Return the [x, y] coordinate for the center point of the cell that contains the specified text.  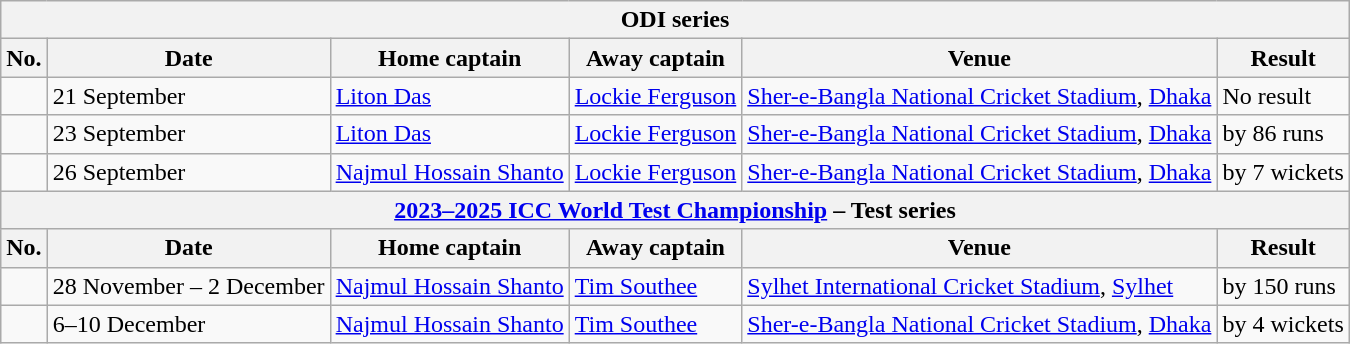
ODI series [676, 20]
Sylhet International Cricket Stadium, Sylhet [980, 286]
2023–2025 ICC World Test Championship – Test series [676, 210]
by 4 wickets [1283, 324]
by 86 runs [1283, 134]
26 September [188, 172]
by 7 wickets [1283, 172]
No result [1283, 96]
21 September [188, 96]
by 150 runs [1283, 286]
23 September [188, 134]
6–10 December [188, 324]
28 November – 2 December [188, 286]
